Capture the cell that displays the provided text and extract its (x, y) central coordinate. 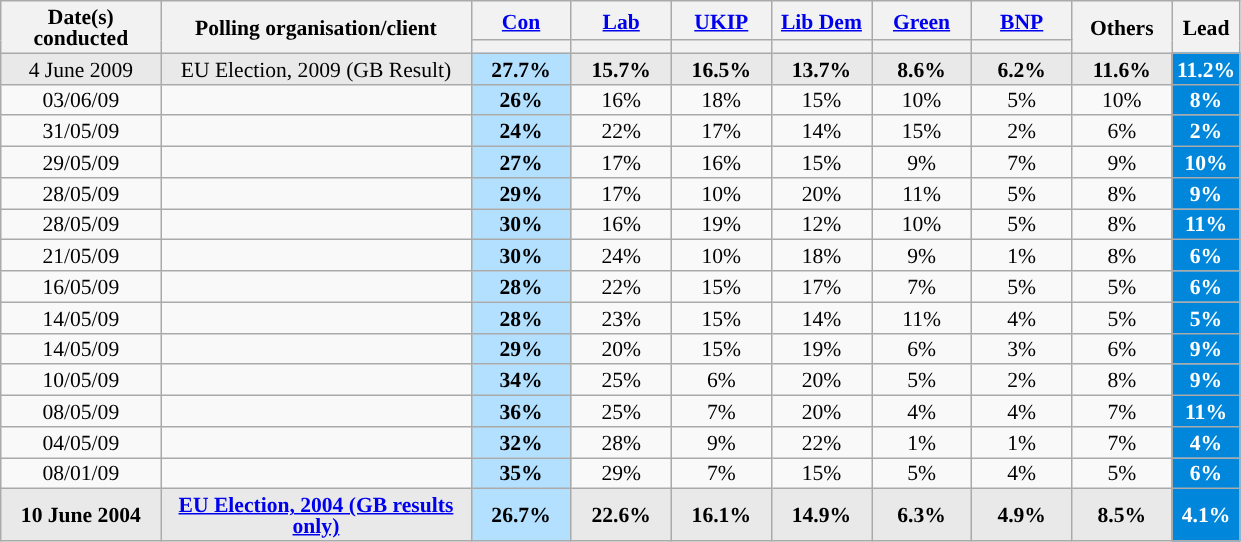
32% (521, 442)
EU Election, 2009 (GB Result) (316, 68)
11.2% (1206, 68)
04/05/09 (81, 442)
4 June 2009 (81, 68)
35% (521, 474)
11.6% (1122, 68)
14.9% (821, 515)
36% (521, 412)
27.7% (521, 68)
6.2% (1022, 68)
EU Election, 2004 (GB results only) (316, 515)
Lib Dem (821, 20)
Lead (1206, 27)
Con (521, 20)
10 June 2004 (81, 515)
10/05/09 (81, 380)
8.6% (922, 68)
Green (922, 20)
03/06/09 (81, 100)
13.7% (821, 68)
26% (521, 100)
23% (621, 318)
4.1% (1206, 515)
34% (521, 380)
BNP (1022, 20)
6.3% (922, 515)
3% (1022, 348)
16.1% (721, 515)
08/05/09 (81, 412)
16.5% (721, 68)
Date(s)conducted (81, 27)
22.6% (621, 515)
Polling organisation/client (316, 27)
4.9% (1022, 515)
15.7% (621, 68)
26.7% (521, 515)
08/01/09 (81, 474)
Lab (621, 20)
21/05/09 (81, 256)
Others (1122, 27)
12% (821, 224)
UKIP (721, 20)
31/05/09 (81, 132)
27% (521, 162)
29/05/09 (81, 162)
8.5% (1122, 515)
16/05/09 (81, 286)
